Locate the cell with the specified text and output its (X, Y) center coordinate. 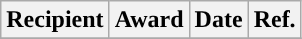
Recipient (55, 20)
Award (149, 20)
Ref. (274, 20)
Date (218, 20)
